Pinpoint the cell where the given text exists, returning its [X, Y] midpoint coordinate. 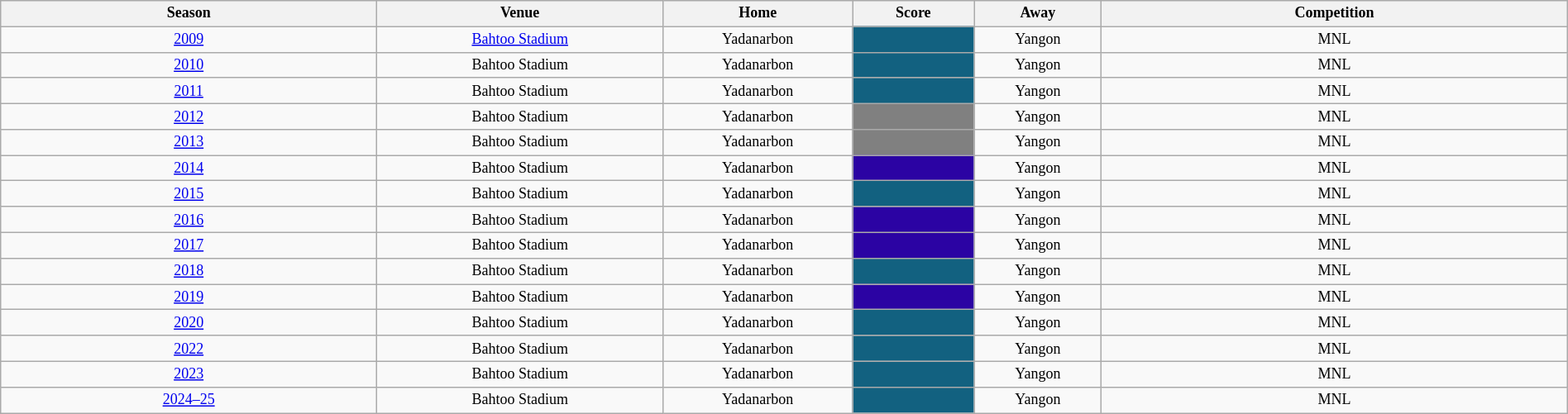
Home [758, 13]
Away [1038, 13]
Score [913, 13]
2017 [189, 245]
2018 [189, 271]
2024–25 [189, 400]
2022 [189, 349]
Venue [520, 13]
Competition [1335, 13]
2014 [189, 169]
2020 [189, 322]
2009 [189, 40]
2019 [189, 297]
2011 [189, 91]
2013 [189, 142]
2010 [189, 64]
Season [189, 13]
2016 [189, 220]
2023 [189, 374]
2012 [189, 116]
2015 [189, 193]
